Find where the given text appears and provide that cell's center as [x, y] coordinate. 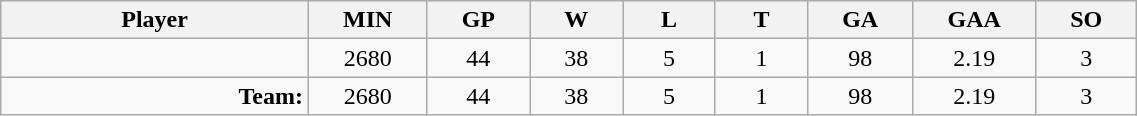
SO [1086, 20]
L [669, 20]
W [576, 20]
GA [860, 20]
Player [155, 20]
MIN [368, 20]
T [761, 20]
Team: [155, 96]
GP [478, 20]
GAA [974, 20]
